Return (X, Y) of the center of cell containing provided text 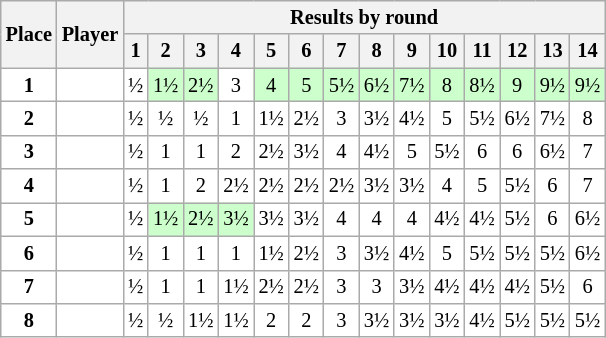
14 (588, 51)
13 (552, 51)
11 (482, 51)
Player (90, 34)
10 (446, 51)
8½ (482, 85)
Place (29, 34)
Results by round (364, 17)
12 (518, 51)
